Determine the (X, Y) coordinate at the center of the cell enclosing the given text.  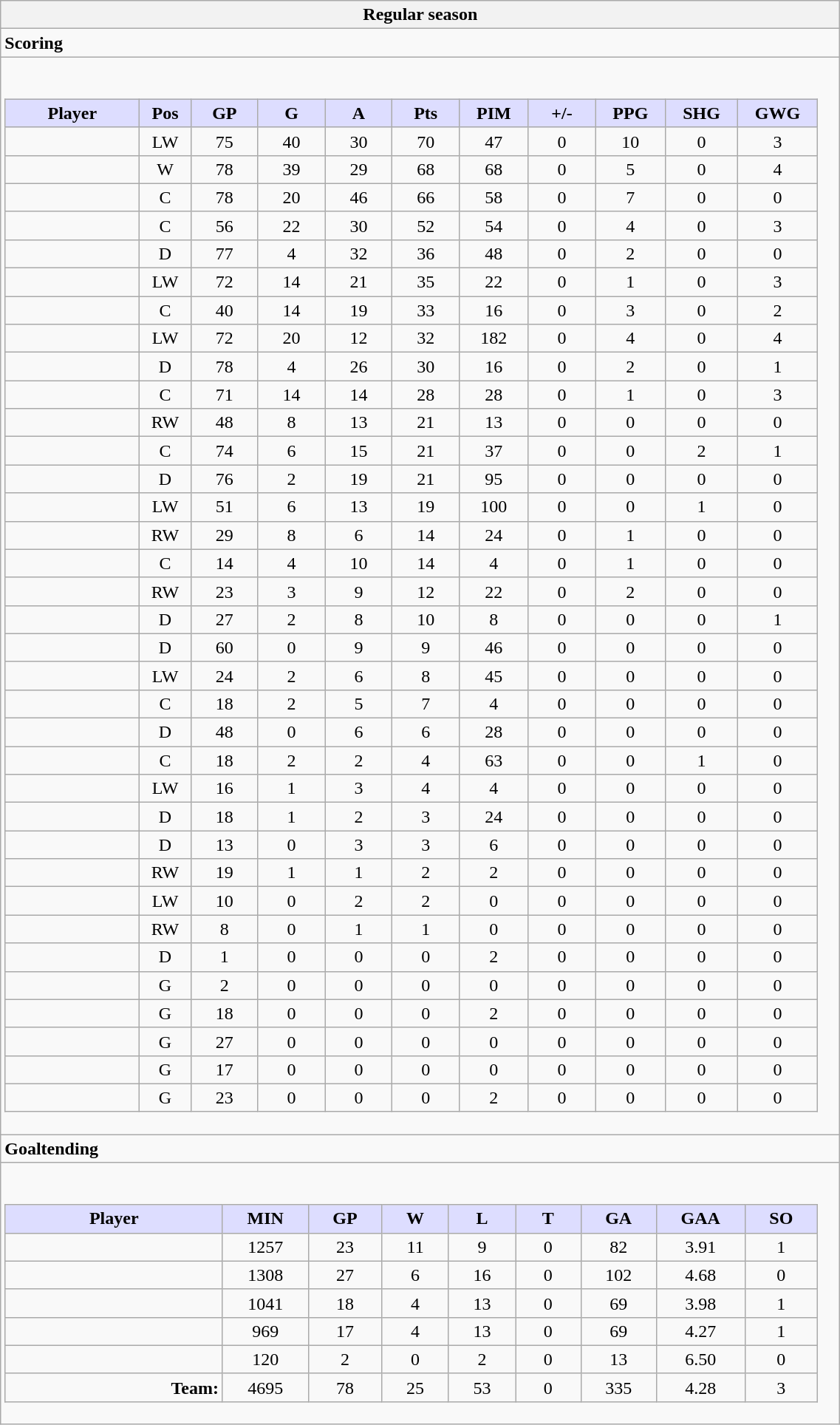
335 (618, 1387)
37 (494, 451)
35 (426, 282)
3.98 (700, 1303)
39 (291, 169)
1308 (265, 1275)
4.27 (700, 1331)
45 (494, 676)
11 (415, 1247)
PIM (494, 113)
75 (225, 141)
95 (494, 479)
54 (494, 225)
969 (265, 1331)
6.50 (700, 1359)
60 (225, 647)
71 (225, 395)
120 (265, 1359)
Pos (165, 113)
52 (426, 225)
182 (494, 339)
82 (618, 1247)
15 (359, 451)
A (359, 113)
3.91 (700, 1247)
36 (426, 254)
GWG (777, 113)
56 (225, 225)
Goaltending (420, 1149)
33 (426, 310)
MIN (265, 1219)
53 (482, 1387)
66 (426, 197)
SO (781, 1219)
1257 (265, 1247)
Team: (114, 1387)
102 (618, 1275)
77 (225, 254)
1041 (265, 1303)
63 (494, 761)
T (548, 1219)
4.68 (700, 1275)
Pts (426, 113)
76 (225, 479)
4695 (265, 1387)
51 (225, 507)
47 (494, 141)
25 (415, 1387)
74 (225, 451)
70 (426, 141)
GA (618, 1219)
Regular season (420, 15)
4.28 (700, 1387)
100 (494, 507)
GAA (700, 1219)
SHG (702, 113)
+/- (561, 113)
26 (359, 367)
PPG (631, 113)
58 (494, 197)
L (482, 1219)
Scoring (420, 43)
